For the text-containing cell, return its midpoint in [X, Y] coordinate format. 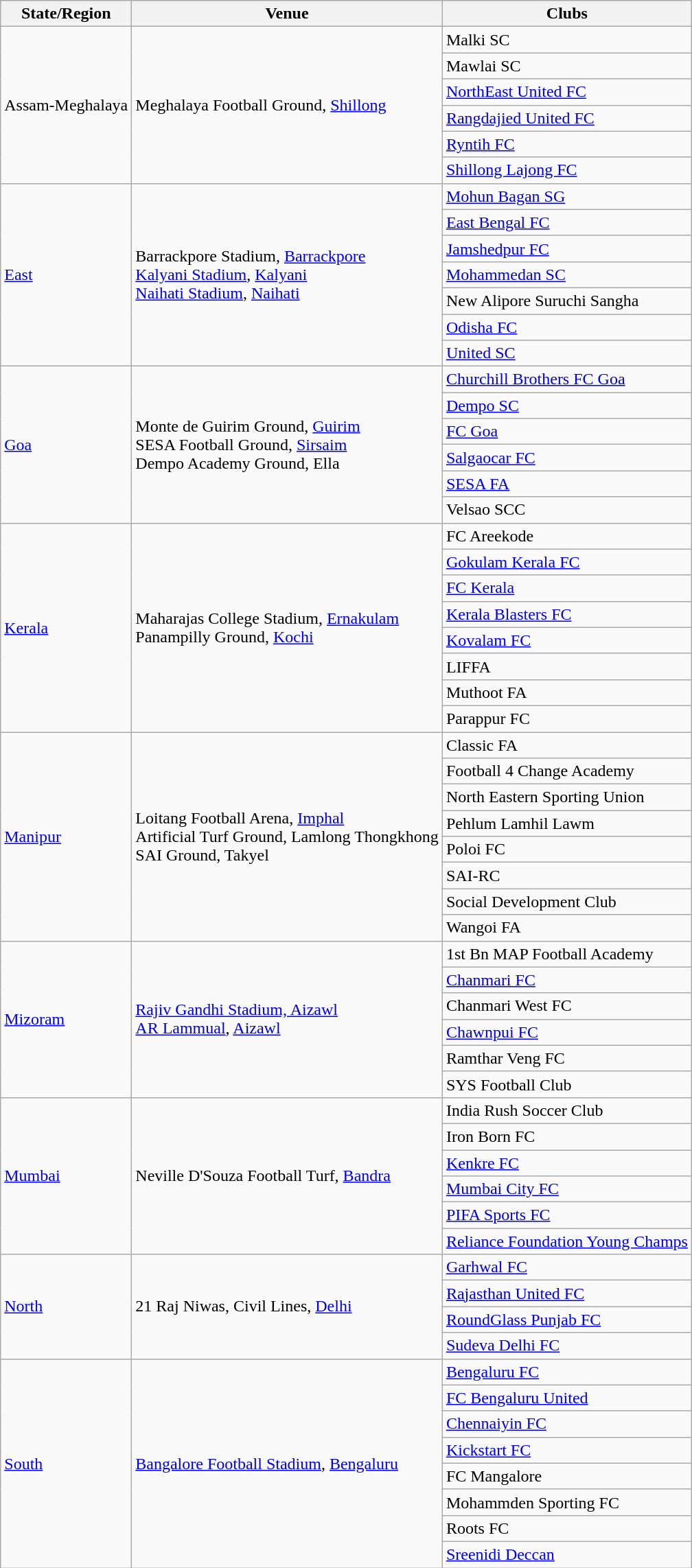
Mohun Bagan SG [567, 196]
Neville D'Souza Football Turf, Bandra [287, 1175]
Rangdajied United FC [567, 118]
Goa [66, 445]
Bengaluru FC [567, 1372]
Shillong Lajong FC [567, 170]
Football 4 Change Academy [567, 771]
FC Mangalore [567, 1476]
East [66, 274]
Kickstart FC [567, 1450]
Monte de Guirim Ground, Guirim SESA Football Ground, Sirsaim Dempo Academy Ground, Ella [287, 445]
State/Region [66, 14]
FC Kerala [567, 588]
SAI-RC [567, 876]
Rajasthan United FC [567, 1294]
Churchill Brothers FC Goa [567, 379]
1st Bn MAP Football Academy [567, 954]
Chennaiyin FC [567, 1424]
Parappur FC [567, 718]
Dempo SC [567, 406]
FC Areekode [567, 536]
Salgaocar FC [567, 458]
Sudeva Delhi FC [567, 1346]
Rajiv Gandhi Stadium, Aizawl AR Lammual, Aizawl [287, 1019]
RoundGlass Punjab FC [567, 1320]
India Rush Soccer Club [567, 1110]
LIFFA [567, 666]
Velsao SCC [567, 510]
Maharajas College Stadium, Ernakulam Panampilly Ground, Kochi [287, 627]
Manipur [66, 836]
Kenkre FC [567, 1163]
Muthoot FA [567, 692]
Garhwal FC [567, 1267]
Chanmari FC [567, 980]
Kovalam FC [567, 640]
North Eastern Sporting Union [567, 797]
PIFA Sports FC [567, 1215]
Ramthar Veng FC [567, 1058]
Reliance Foundation Young Champs [567, 1241]
United SC [567, 353]
Mumbai [66, 1175]
SYS Football Club [567, 1084]
Barrackpore Stadium, Barrackpore Kalyani Stadium, Kalyani Naihati Stadium, Naihati [287, 274]
South [66, 1463]
Classic FA [567, 745]
Chanmari West FC [567, 1006]
FC Goa [567, 432]
Pehlum Lamhil Lawm [567, 823]
Mawlai SC [567, 66]
SESA FA [567, 484]
Chawnpui FC [567, 1032]
Mohammedan SC [567, 274]
Malki SC [567, 40]
Mohammden Sporting FC [567, 1502]
Poloi FC [567, 850]
Odisha FC [567, 327]
Kerala [66, 627]
New Alipore Suruchi Sangha [567, 301]
Social Development Club [567, 902]
Meghalaya Football Ground, Shillong [287, 105]
Mizoram [66, 1019]
Jamshedpur FC [567, 248]
Kerala Blasters FC [567, 614]
Ryntih FC [567, 144]
Assam-Meghalaya [66, 105]
Iron Born FC [567, 1136]
NorthEast United FC [567, 92]
Roots FC [567, 1528]
Gokulam Kerala FC [567, 562]
Wangoi FA [567, 928]
FC Bengaluru United [567, 1398]
Venue [287, 14]
Loitang Football Arena, Imphal Artificial Turf Ground, Lamlong Thongkhong SAI Ground, Takyel [287, 836]
Clubs [567, 14]
Mumbai City FC [567, 1189]
Bangalore Football Stadium, Bengaluru [287, 1463]
21 Raj Niwas, Civil Lines, Delhi [287, 1307]
Sreenidi Deccan [567, 1554]
North [66, 1307]
East Bengal FC [567, 222]
